From the cell containing the given text, extract its center point as (X, Y) coordinate. 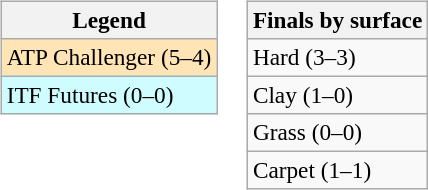
Carpet (1–1) (337, 171)
ATP Challenger (5–4) (108, 57)
Grass (0–0) (337, 133)
Clay (1–0) (337, 95)
Legend (108, 20)
ITF Futures (0–0) (108, 95)
Finals by surface (337, 20)
Hard (3–3) (337, 57)
